Capture the cell that displays the provided text and extract its [x, y] central coordinate. 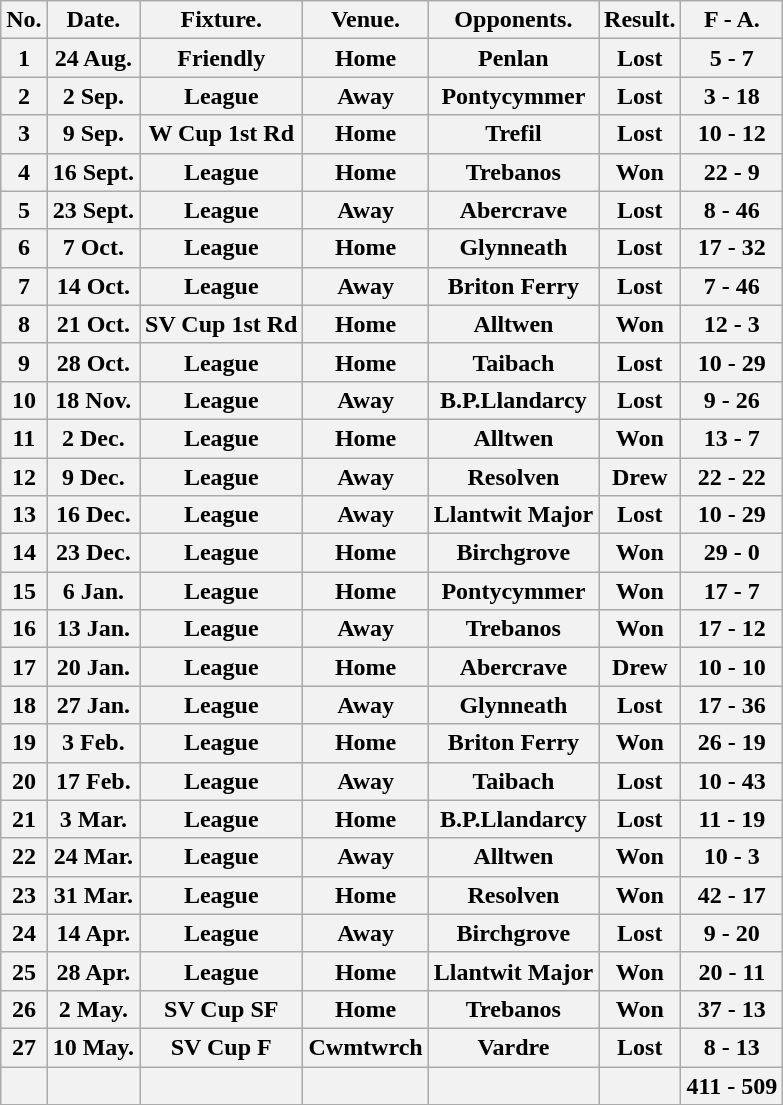
Venue. [366, 20]
23 [24, 895]
Date. [93, 20]
Trefil [513, 134]
21 Oct. [93, 324]
8 - 13 [732, 1047]
Friendly [222, 58]
26 [24, 1009]
16 Sept. [93, 172]
17 - 32 [732, 248]
18 [24, 705]
2 Sep. [93, 96]
9 Sep. [93, 134]
2 May. [93, 1009]
2 [24, 96]
16 [24, 629]
10 - 43 [732, 781]
3 [24, 134]
11 - 19 [732, 819]
42 - 17 [732, 895]
Vardre [513, 1047]
2 Dec. [93, 438]
15 [24, 591]
3 - 18 [732, 96]
22 [24, 857]
28 Oct. [93, 362]
20 Jan. [93, 667]
10 - 3 [732, 857]
17 - 7 [732, 591]
17 - 36 [732, 705]
9 - 20 [732, 933]
SV Cup SF [222, 1009]
14 Oct. [93, 286]
24 [24, 933]
31 Mar. [93, 895]
37 - 13 [732, 1009]
27 Jan. [93, 705]
17 - 12 [732, 629]
29 - 0 [732, 553]
13 [24, 515]
22 - 9 [732, 172]
14 Apr. [93, 933]
Fixture. [222, 20]
4 [24, 172]
No. [24, 20]
Result. [640, 20]
411 - 509 [732, 1085]
16 Dec. [93, 515]
10 [24, 400]
8 - 46 [732, 210]
20 - 11 [732, 971]
18 Nov. [93, 400]
13 - 7 [732, 438]
14 [24, 553]
24 Aug. [93, 58]
13 Jan. [93, 629]
10 - 12 [732, 134]
6 Jan. [93, 591]
22 - 22 [732, 477]
24 Mar. [93, 857]
17 [24, 667]
3 Feb. [93, 743]
12 - 3 [732, 324]
Penlan [513, 58]
3 Mar. [93, 819]
28 Apr. [93, 971]
7 [24, 286]
17 Feb. [93, 781]
Cwmtwrch [366, 1047]
9 - 26 [732, 400]
W Cup 1st Rd [222, 134]
6 [24, 248]
7 Oct. [93, 248]
23 Dec. [93, 553]
1 [24, 58]
Opponents. [513, 20]
7 - 46 [732, 286]
5 - 7 [732, 58]
11 [24, 438]
20 [24, 781]
23 Sept. [93, 210]
F - A. [732, 20]
SV Cup 1st Rd [222, 324]
25 [24, 971]
5 [24, 210]
9 Dec. [93, 477]
8 [24, 324]
27 [24, 1047]
26 - 19 [732, 743]
9 [24, 362]
10 May. [93, 1047]
19 [24, 743]
10 - 10 [732, 667]
12 [24, 477]
SV Cup F [222, 1047]
21 [24, 819]
